Find where the given text appears and provide that cell's center as (x, y) coordinate. 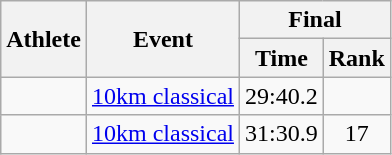
Final (314, 20)
Event (162, 39)
31:30.9 (281, 134)
Rank (356, 58)
29:40.2 (281, 96)
17 (356, 134)
Time (281, 58)
Athlete (44, 39)
